Detect which cell encompasses the target text, then output its [x, y] center coordinate. 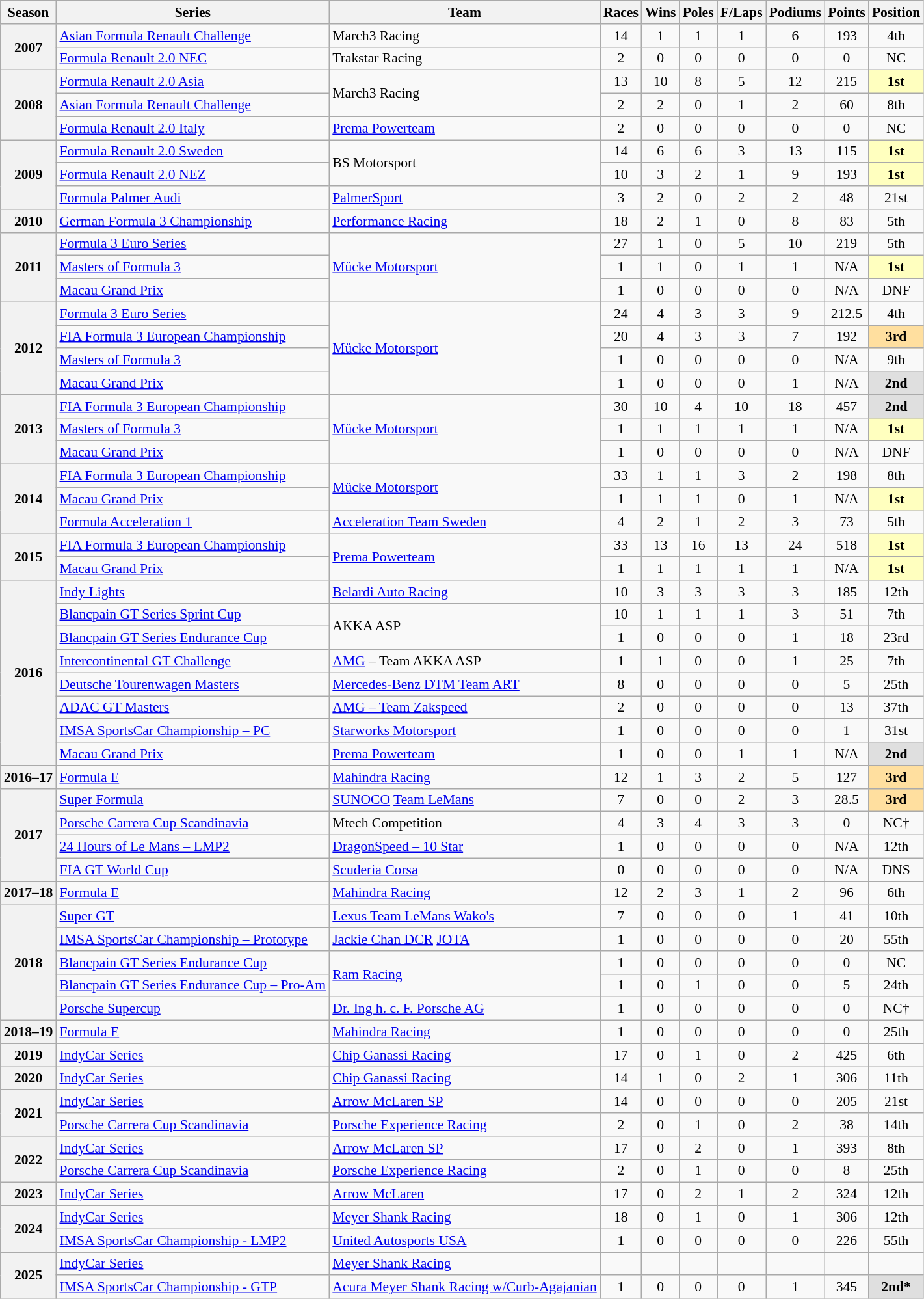
Formula Acceleration 1 [192, 522]
2014 [29, 500]
10th [896, 917]
9th [896, 360]
37th [896, 708]
2022 [29, 1159]
457 [847, 407]
28.5 [847, 800]
IMSA SportsCar Championship – PC [192, 731]
Races [621, 12]
14th [896, 1125]
2021 [29, 1114]
BS Motorsport [464, 163]
16 [698, 546]
48 [847, 198]
Ram Racing [464, 974]
2017 [29, 835]
F/Laps [741, 12]
Team [464, 12]
Arrow McLaren [464, 1194]
Intercontinental GT Challenge [192, 662]
Wins [661, 12]
ADAC GT Masters [192, 708]
215 [847, 82]
219 [847, 244]
DNS [896, 870]
198 [847, 476]
345 [847, 1287]
Super GT [192, 917]
IMSA SportsCar Championship - LMP2 [192, 1240]
AMG – Team AKKA ASP [464, 662]
Blancpain GT Series Endurance Cup – Pro-Am [192, 985]
Mercedes-Benz DTM Team ART [464, 684]
PalmerSport [464, 198]
Starworks Motorsport [464, 731]
AKKA ASP [464, 626]
Belardi Auto Racing [464, 592]
Deutsche Tourenwagen Masters [192, 684]
Mtech Competition [464, 824]
11th [896, 1078]
IMSA SportsCar Championship - GTP [192, 1287]
185 [847, 592]
Poles [698, 12]
2016 [29, 673]
United Autosports USA [464, 1240]
Super Formula [192, 800]
2008 [29, 105]
Series [192, 12]
2009 [29, 174]
Formula Renault 2.0 Sweden [192, 152]
Formula Renault 2.0 NEC [192, 59]
Lexus Team LeMans Wako's [464, 917]
Formula Renault 2.0 NEZ [192, 175]
2015 [29, 557]
2025 [29, 1275]
2nd* [896, 1287]
Formula Palmer Audi [192, 198]
German Formula 3 Championship [192, 221]
2017–18 [29, 893]
2012 [29, 348]
212.5 [847, 314]
IMSA SportsCar Championship – Prototype [192, 939]
24 Hours of Le Mans – LMP2 [192, 847]
2023 [29, 1194]
192 [847, 337]
FIA GT World Cup [192, 870]
2016–17 [29, 777]
Performance Racing [464, 221]
73 [847, 522]
393 [847, 1148]
24th [896, 985]
51 [847, 615]
Blancpain GT Series Sprint Cup [192, 615]
Jackie Chan DCR JOTA [464, 939]
30 [621, 407]
Trakstar Racing [464, 59]
425 [847, 1055]
2019 [29, 1055]
31st [896, 731]
AMG – Team Zakspeed [464, 708]
Points [847, 12]
Dr. Ing h. c. F. Porsche AG [464, 1009]
83 [847, 221]
2011 [29, 267]
96 [847, 893]
23rd [896, 638]
115 [847, 152]
127 [847, 777]
2018–19 [29, 1032]
27 [621, 244]
Acura Meyer Shank Racing w/Curb-Agajanian [464, 1287]
SUNOCO Team LeMans [464, 800]
518 [847, 546]
2018 [29, 963]
226 [847, 1240]
Indy Lights [192, 592]
38 [847, 1125]
41 [847, 917]
Position [896, 12]
205 [847, 1102]
324 [847, 1194]
2010 [29, 221]
2013 [29, 429]
25 [847, 662]
60 [847, 105]
Season [29, 12]
Scuderia Corsa [464, 870]
2020 [29, 1078]
Acceleration Team Sweden [464, 522]
Porsche Supercup [192, 1009]
Podiums [796, 12]
2024 [29, 1229]
2007 [29, 47]
Formula Renault 2.0 Asia [192, 82]
DragonSpeed – 10 Star [464, 847]
Formula Renault 2.0 Italy [192, 128]
